Capture the cell that displays the provided text and extract its (x, y) central coordinate. 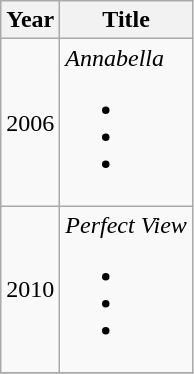
Perfect View (126, 290)
Year (30, 20)
2006 (30, 122)
Title (126, 20)
Annabella (126, 122)
2010 (30, 290)
